Return the (X, Y) coordinate for the center point of the cell that contains the specified text.  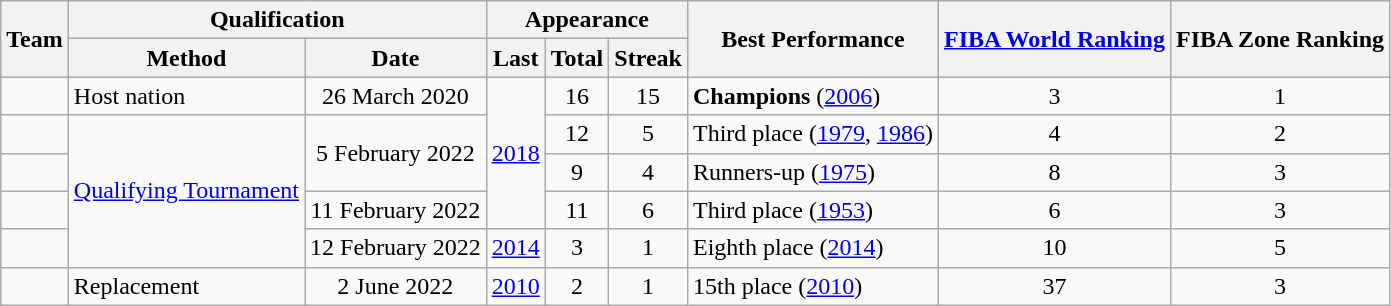
Team (35, 39)
Champions (2006) (812, 96)
26 March 2020 (395, 96)
2014 (516, 248)
Qualifying Tournament (186, 191)
Streak (648, 58)
FIBA World Ranking (1054, 39)
Date (395, 58)
12 February 2022 (395, 248)
Qualification (277, 20)
15 (648, 96)
12 (577, 134)
Eighth place (2014) (812, 248)
Third place (1979, 1986) (812, 134)
Runners-up (1975) (812, 172)
37 (1054, 286)
10 (1054, 248)
11 (577, 210)
2 June 2022 (395, 286)
Total (577, 58)
Best Performance (812, 39)
Last (516, 58)
11 February 2022 (395, 210)
9 (577, 172)
16 (577, 96)
Host nation (186, 96)
Appearance (586, 20)
2018 (516, 153)
Method (186, 58)
5 February 2022 (395, 153)
15th place (2010) (812, 286)
Replacement (186, 286)
Third place (1953) (812, 210)
FIBA Zone Ranking (1280, 39)
8 (1054, 172)
2010 (516, 286)
